Return [x, y] of the center of cell containing provided text 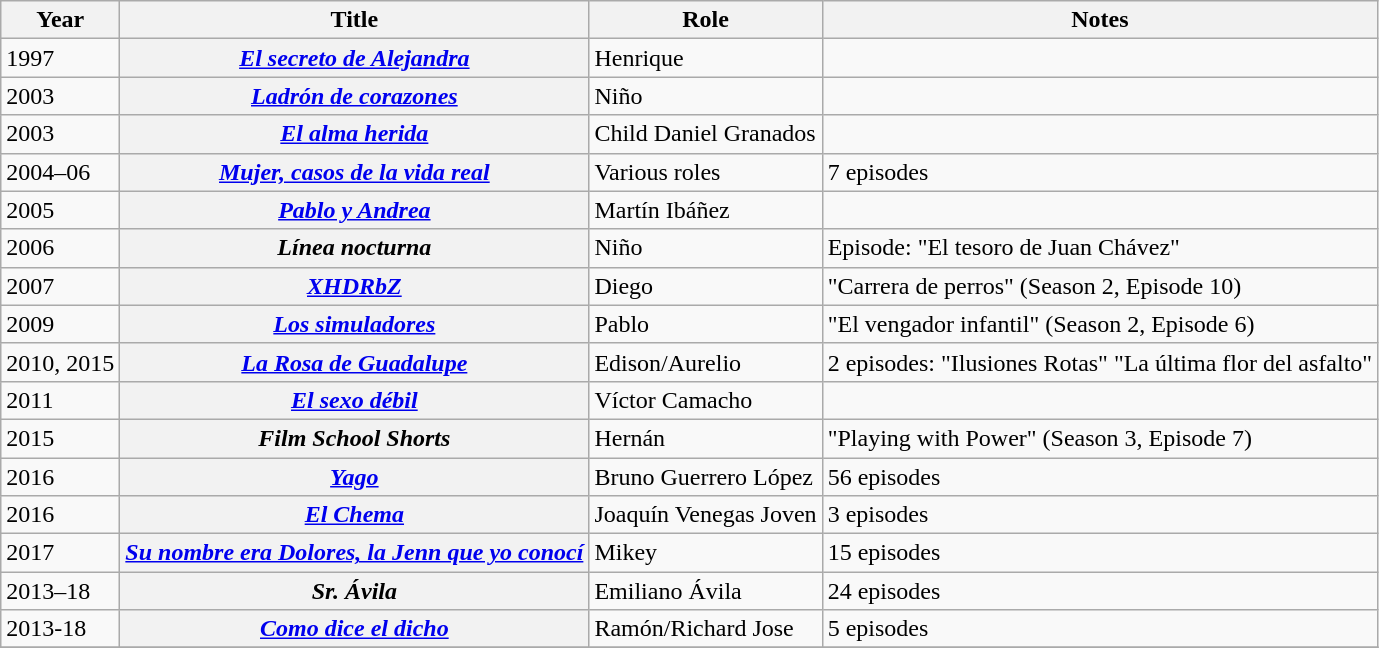
Joaquín Venegas Joven [706, 515]
Ramón/Richard Jose [706, 629]
2007 [60, 286]
Ladrón de corazones [354, 96]
La Rosa de Guadalupe [354, 362]
Su nombre era Dolores, la Jenn que yo conocí [354, 553]
"Carrera de perros" (Season 2, Episode 10) [1100, 286]
Los simuladores [354, 324]
3 episodes [1100, 515]
Mujer, casos de la vida real [354, 172]
Henrique [706, 58]
Title [354, 20]
2006 [60, 248]
XHDRbZ [354, 286]
Pablo y Andrea [354, 210]
Emiliano Ávila [706, 591]
El alma herida [354, 134]
2 episodes: "Ilusiones Rotas" "La última flor del asfalto" [1100, 362]
5 episodes [1100, 629]
2005 [60, 210]
24 episodes [1100, 591]
El Chema [354, 515]
2015 [60, 438]
Role [706, 20]
1997 [60, 58]
"Playing with Power" (Season 3, Episode 7) [1100, 438]
Mikey [706, 553]
Edison/Aurelio [706, 362]
2017 [60, 553]
Various roles [706, 172]
Sr. Ávila [354, 591]
Yago [354, 477]
El sexo débil [354, 400]
El secreto de Alejandra [354, 58]
Notes [1100, 20]
2013-18 [60, 629]
Como dice el dicho [354, 629]
2011 [60, 400]
"El vengador infantil" (Season 2, Episode 6) [1100, 324]
Víctor Camacho [706, 400]
2013–18 [60, 591]
7 episodes [1100, 172]
Hernán [706, 438]
Pablo [706, 324]
2004–06 [60, 172]
Film School Shorts [354, 438]
56 episodes [1100, 477]
Bruno Guerrero López [706, 477]
Línea nocturna [354, 248]
Episode: "El tesoro de Juan Chávez" [1100, 248]
Martín Ibáñez [706, 210]
15 episodes [1100, 553]
2009 [60, 324]
Diego [706, 286]
2010, 2015 [60, 362]
Year [60, 20]
Child Daniel Granados [706, 134]
